Output the [X, Y] coordinate of the center of the cell containing the given text.  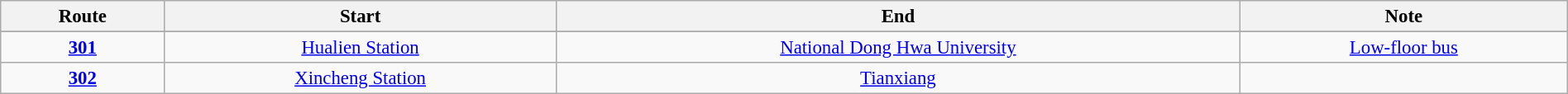
Note [1403, 16]
302 [83, 78]
End [898, 16]
Hualien Station [361, 48]
National Dong Hwa University [898, 48]
Xincheng Station [361, 78]
301 [83, 48]
Low-floor bus [1403, 48]
Start [361, 16]
Route [83, 16]
Tianxiang [898, 78]
